Return the (X, Y) coordinate for the center point of the cell that contains the specified text.  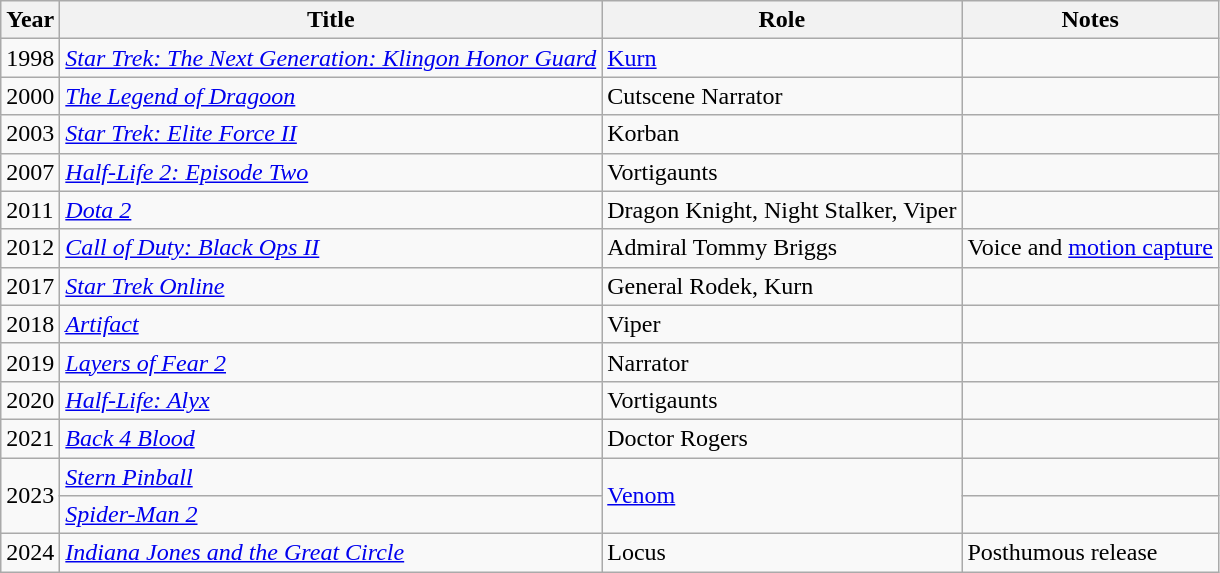
2012 (30, 248)
2011 (30, 210)
2017 (30, 286)
Korban (782, 134)
Artifact (331, 324)
General Rodek, Kurn (782, 286)
Posthumous release (1090, 553)
2019 (30, 362)
Back 4 Blood (331, 438)
Notes (1090, 20)
Star Trek Online (331, 286)
Kurn (782, 58)
2000 (30, 96)
2021 (30, 438)
Half-Life: Alyx (331, 400)
Venom (782, 496)
The Legend of Dragoon (331, 96)
1998 (30, 58)
Dragon Knight, Night Stalker, Viper (782, 210)
Title (331, 20)
Layers of Fear 2 (331, 362)
Half-Life 2: Episode Two (331, 172)
2024 (30, 553)
2018 (30, 324)
Voice and motion capture (1090, 248)
Year (30, 20)
Star Trek: The Next Generation: Klingon Honor Guard (331, 58)
Stern Pinball (331, 477)
Spider-Man 2 (331, 515)
2007 (30, 172)
2020 (30, 400)
Role (782, 20)
Cutscene Narrator (782, 96)
Doctor Rogers (782, 438)
Viper (782, 324)
Dota 2 (331, 210)
Star Trek: Elite Force II (331, 134)
2023 (30, 496)
Indiana Jones and the Great Circle (331, 553)
Narrator (782, 362)
Locus (782, 553)
Call of Duty: Black Ops II (331, 248)
2003 (30, 134)
Admiral Tommy Briggs (782, 248)
